Search for the cell housing the specified text and yield its [x, y] center coordinate. 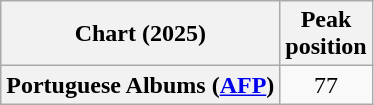
77 [326, 85]
Chart (2025) [140, 34]
Portuguese Albums (AFP) [140, 85]
Peakposition [326, 34]
